Detect which cell encompasses the target text, then output its (x, y) center coordinate. 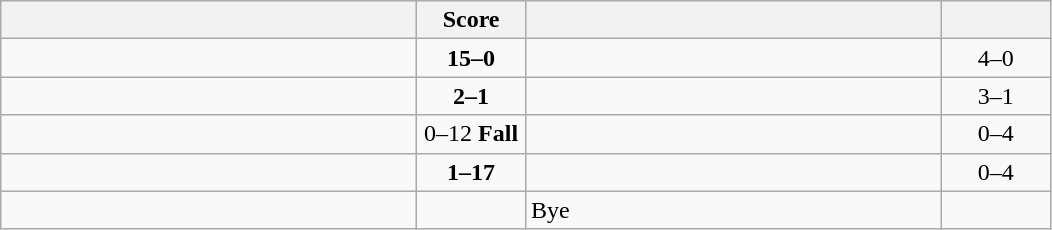
4–0 (996, 58)
2–1 (472, 96)
Score (472, 20)
0–12 Fall (472, 134)
3–1 (996, 96)
1–17 (472, 172)
Bye (733, 210)
15–0 (472, 58)
